Output the (x, y) coordinate of the center of the cell containing the given text.  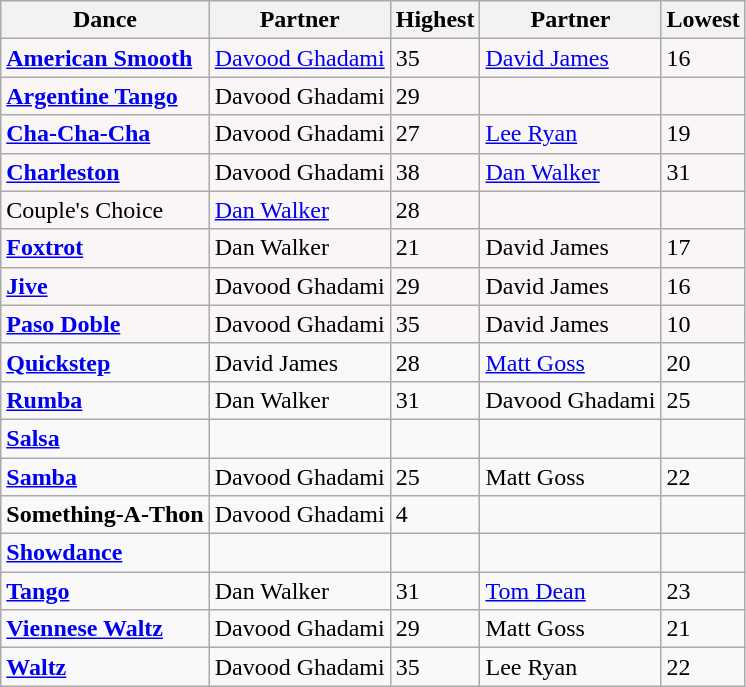
Tom Dean (570, 591)
Showdance (105, 553)
Viennese Waltz (105, 629)
38 (435, 172)
10 (703, 324)
Tango (105, 591)
Cha-Cha-Cha (105, 134)
Dance (105, 20)
Couple's Choice (105, 210)
Something-A-Thon (105, 515)
Waltz (105, 667)
27 (435, 134)
Salsa (105, 438)
17 (703, 248)
Charleston (105, 172)
19 (703, 134)
20 (703, 362)
23 (703, 591)
Quickstep (105, 362)
Highest (435, 20)
Argentine Tango (105, 96)
Lowest (703, 20)
Samba (105, 477)
American Smooth (105, 58)
Rumba (105, 400)
Jive (105, 286)
Foxtrot (105, 248)
Paso Doble (105, 324)
4 (435, 515)
